Find where the given text appears and provide that cell's center as [x, y] coordinate. 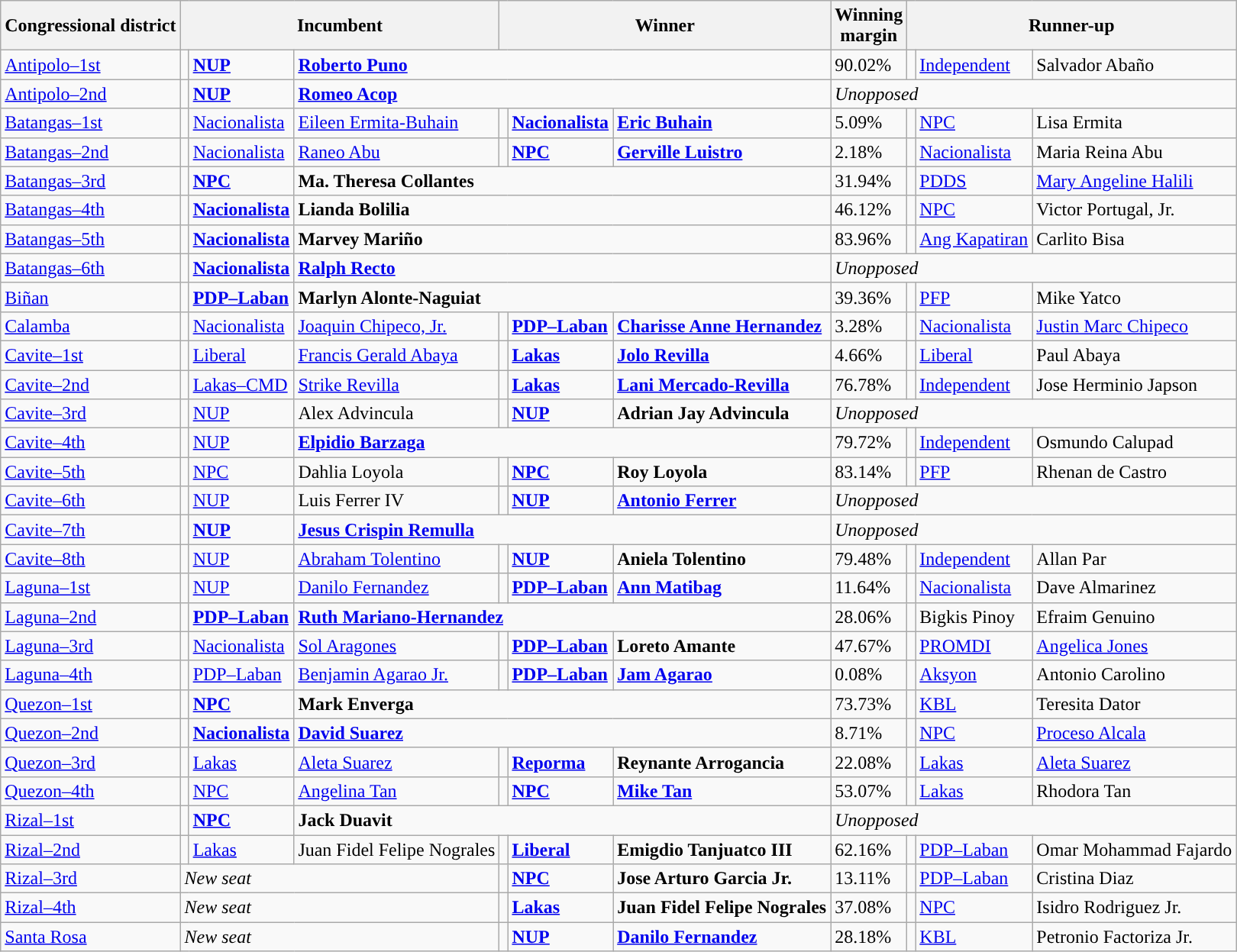
Alex Advincula [397, 414]
Jack Duavit [562, 820]
Bigkis Pinoy [974, 617]
Abraham Tolentino [397, 559]
8.71% [869, 733]
Sol Aragones [397, 646]
Victor Portugal, Jr. [1135, 210]
Romeo Acop [562, 94]
Gerville Luistro [722, 152]
Ralph Recto [562, 268]
Lianda Bolilia [562, 210]
Osmundo Calupad [1135, 443]
Batangas–3rd [90, 181]
Jam Agarao [722, 675]
Teresita Dator [1135, 704]
Antonio Ferrer [722, 501]
PDDS [974, 181]
Francis Gerald Abaya [397, 355]
Calamba [90, 326]
Carlito Bisa [1135, 239]
Angelica Jones [1135, 646]
Winner [665, 26]
11.64% [869, 588]
Santa Rosa [90, 937]
79.48% [869, 559]
Cavite–3rd [90, 414]
Marvey Mariño [562, 239]
Dave Almarinez [1135, 588]
31.94% [869, 181]
Raneo Abu [397, 152]
Omar Mohammad Fajardo [1135, 850]
0.08% [869, 675]
Joaquin Chipeco, Jr. [397, 326]
39.36% [869, 297]
Aniela Tolentino [722, 559]
Batangas–5th [90, 239]
Emigdio Tanjuatco III [722, 850]
Quezon–1st [90, 704]
Jose Herminio Japson [1135, 384]
Allan Par [1135, 559]
Batangas–6th [90, 268]
David Suarez [562, 733]
Congressional district [90, 26]
Cavite–2nd [90, 384]
Quezon–4th [90, 791]
Cavite–4th [90, 443]
PROMDI [974, 646]
Elpidio Barzaga [562, 443]
Antipolo–2nd [90, 94]
Incumbent [340, 26]
Proceso Alcala [1135, 733]
Rizal–2nd [90, 850]
Isidro Rodriguez Jr. [1135, 908]
Cavite–5th [90, 472]
Ma. Theresa Collantes [562, 181]
5.09% [869, 123]
Cristina Diaz [1135, 879]
Cavite–7th [90, 530]
Mark Enverga [562, 704]
Ann Matibag [722, 588]
Laguna–4th [90, 675]
Cavite–1st [90, 355]
Maria Reina Abu [1135, 152]
Salvador Abaño [1135, 65]
Rizal–4th [90, 908]
Rhodora Tan [1135, 791]
Quezon–2nd [90, 733]
Roy Loyola [722, 472]
53.07% [869, 791]
Efraim Genuino [1135, 617]
4.66% [869, 355]
Laguna–2nd [90, 617]
Batangas–1st [90, 123]
62.16% [869, 850]
73.73% [869, 704]
Eric Buhain [722, 123]
Reporma [560, 762]
Luis Ferrer IV [397, 501]
Marlyn Alonte-Naguiat [562, 297]
Jolo Revilla [722, 355]
90.02% [869, 65]
Batangas–2nd [90, 152]
Aksyon [974, 675]
Mike Yatco [1135, 297]
Rhenan de Castro [1135, 472]
37.08% [869, 908]
22.08% [869, 762]
83.14% [869, 472]
Eileen Ermita-Buhain [397, 123]
Roberto Puno [562, 65]
Strike Revilla [397, 384]
Cavite–6th [90, 501]
83.96% [869, 239]
Reynante Arrogancia [722, 762]
Ang Kapatiran [974, 239]
Antonio Carolino [1135, 675]
28.06% [869, 617]
2.18% [869, 152]
Dahlia Loyola [397, 472]
Runner-up [1072, 26]
Laguna–1st [90, 588]
Mary Angeline Halili [1135, 181]
Cavite–8th [90, 559]
Adrian Jay Advincula [722, 414]
Ruth Mariano-Hernandez [562, 617]
Jose Arturo Garcia Jr. [722, 879]
Antipolo–1st [90, 65]
Biñan [90, 297]
79.72% [869, 443]
Benjamin Agarao Jr. [397, 675]
Lakas–CMD [241, 384]
Charisse Anne Hernandez [722, 326]
3.28% [869, 326]
Winningmargin [869, 26]
Petronio Factoriza Jr. [1135, 937]
Batangas–4th [90, 210]
46.12% [869, 210]
Jesus Crispin Remulla [562, 530]
Paul Abaya [1135, 355]
Justin Marc Chipeco [1135, 326]
76.78% [869, 384]
Mike Tan [722, 791]
Rizal–3rd [90, 879]
Lani Mercado-Revilla [722, 384]
Lisa Ermita [1135, 123]
Angelina Tan [397, 791]
Quezon–3rd [90, 762]
28.18% [869, 937]
47.67% [869, 646]
Rizal–1st [90, 820]
Laguna–3rd [90, 646]
13.11% [869, 879]
Loreto Amante [722, 646]
